Provide the [x, y] coordinate of the cell's center where the given text is located.  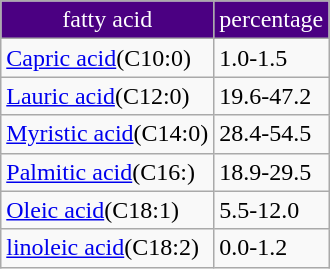
Capric acid(C10:0) [108, 58]
percentage [272, 20]
28.4-54.5 [272, 134]
5.5-12.0 [272, 210]
19.6-47.2 [272, 96]
Oleic acid(C18:1) [108, 210]
18.9-29.5 [272, 172]
Lauric acid(C12:0) [108, 96]
fatty acid [108, 20]
0.0-1.2 [272, 248]
Palmitic acid(C16:) [108, 172]
1.0-1.5 [272, 58]
linoleic acid(C18:2) [108, 248]
Myristic acid(C14:0) [108, 134]
